Determine the [x, y] coordinate at the center of the cell enclosing the given text.  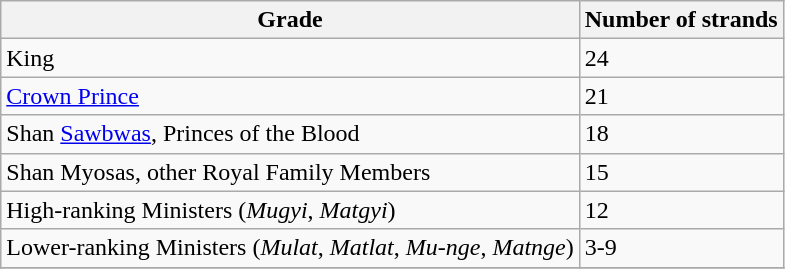
24 [681, 58]
3-9 [681, 248]
Shan Myosas, other Royal Family Members [290, 172]
Number of strands [681, 20]
Shan Sawbwas, Princes of the Blood [290, 134]
High-ranking Ministers (Mugyi, Matgyi) [290, 210]
Grade [290, 20]
King [290, 58]
Crown Prince [290, 96]
Lower-ranking Ministers (Mulat, Matlat, Mu-nge, Matnge) [290, 248]
21 [681, 96]
15 [681, 172]
12 [681, 210]
18 [681, 134]
